From the cell containing the given text, extract its center point as (X, Y) coordinate. 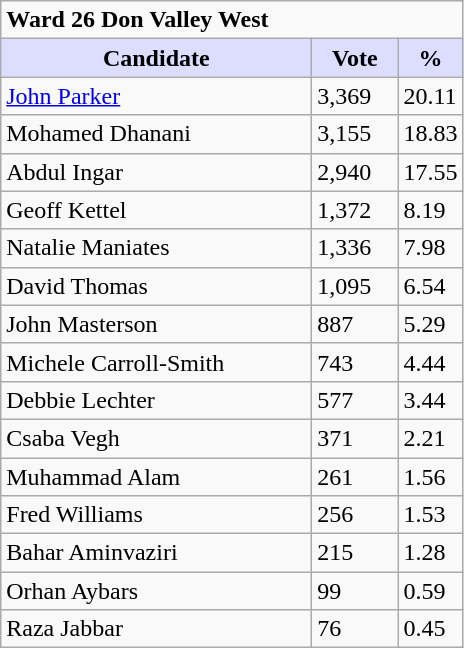
Natalie Maniates (156, 248)
215 (355, 553)
887 (355, 324)
6.54 (430, 286)
Raza Jabbar (156, 629)
1,095 (355, 286)
256 (355, 515)
4.44 (430, 362)
Candidate (156, 58)
1.56 (430, 477)
John Parker (156, 96)
743 (355, 362)
261 (355, 477)
17.55 (430, 172)
Abdul Ingar (156, 172)
1.28 (430, 553)
Bahar Aminvaziri (156, 553)
Muhammad Alam (156, 477)
0.45 (430, 629)
20.11 (430, 96)
Vote (355, 58)
Michele Carroll-Smith (156, 362)
Debbie Lechter (156, 400)
David Thomas (156, 286)
Mohamed Dhanani (156, 134)
John Masterson (156, 324)
8.19 (430, 210)
2.21 (430, 438)
Ward 26 Don Valley West (232, 20)
Geoff Kettel (156, 210)
Csaba Vegh (156, 438)
99 (355, 591)
3,369 (355, 96)
18.83 (430, 134)
2,940 (355, 172)
7.98 (430, 248)
% (430, 58)
1,372 (355, 210)
1.53 (430, 515)
3,155 (355, 134)
5.29 (430, 324)
371 (355, 438)
1,336 (355, 248)
76 (355, 629)
3.44 (430, 400)
Orhan Aybars (156, 591)
577 (355, 400)
Fred Williams (156, 515)
0.59 (430, 591)
